Find where the given text appears and provide that cell's center as (x, y) coordinate. 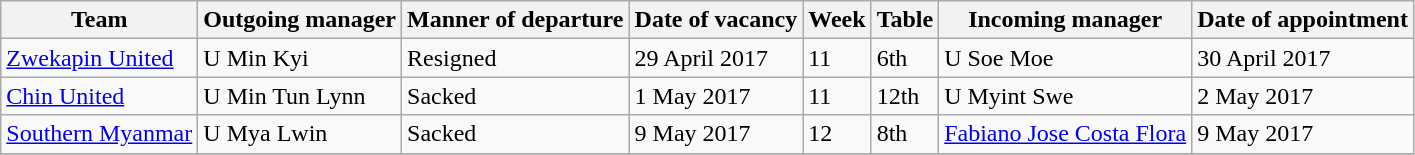
Chin United (100, 96)
Manner of departure (516, 20)
Fabiano Jose Costa Flora (1066, 134)
30 April 2017 (1303, 58)
Date of vacancy (716, 20)
1 May 2017 (716, 96)
8th (905, 134)
Date of appointment (1303, 20)
Outgoing manager (300, 20)
12th (905, 96)
12 (837, 134)
U Myint Swe (1066, 96)
Zwekapin United (100, 58)
Table (905, 20)
Southern Myanmar (100, 134)
U Soe Moe (1066, 58)
Team (100, 20)
Week (837, 20)
6th (905, 58)
U Min Tun Lynn (300, 96)
Incoming manager (1066, 20)
U Mya Lwin (300, 134)
Resigned (516, 58)
2 May 2017 (1303, 96)
29 April 2017 (716, 58)
U Min Kyi (300, 58)
